Determine the [X, Y] coordinate at the center of the cell enclosing the given text.  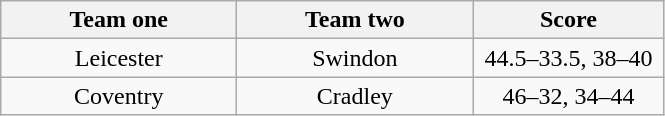
Team one [119, 20]
46–32, 34–44 [568, 96]
Cradley [355, 96]
Coventry [119, 96]
44.5–33.5, 38–40 [568, 58]
Leicester [119, 58]
Team two [355, 20]
Score [568, 20]
Swindon [355, 58]
